Output the [x, y] coordinate of the center of the cell containing the given text.  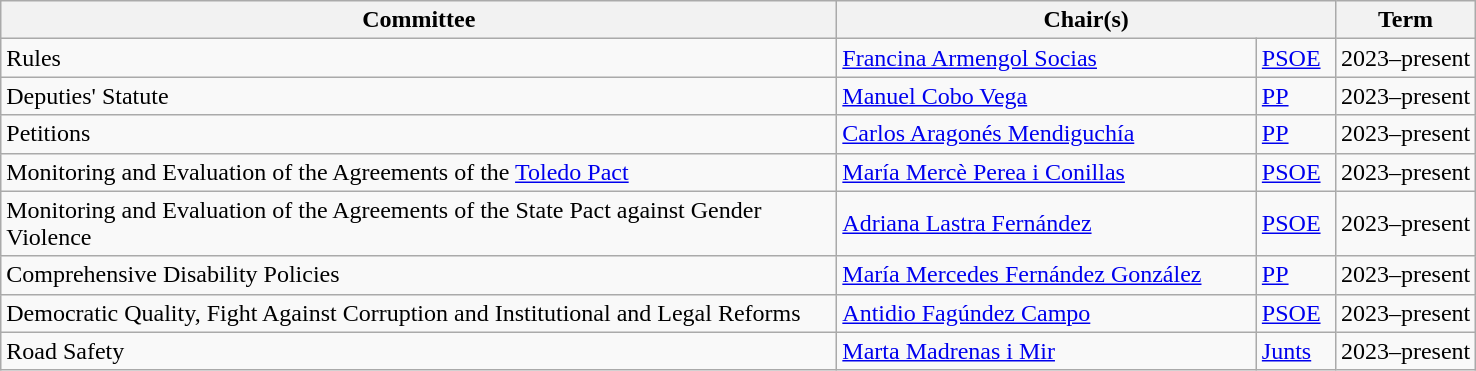
Rules [419, 58]
Democratic Quality, Fight Against Corruption and Institutional and Legal Reforms [419, 313]
Term [1405, 20]
Monitoring and Evaluation of the Agreements of the Toledo Pact [419, 172]
Junts [1296, 351]
Monitoring and Evaluation of the Agreements of the State Pact against Gender Violence [419, 224]
Chair(s) [1086, 20]
María Mercè Perea i Conillas [1047, 172]
Francina Armengol Socias [1047, 58]
Carlos Aragonés Mendiguchía [1047, 134]
Committee [419, 20]
Deputies' Statute [419, 96]
María Mercedes Fernández González [1047, 275]
Road Safety [419, 351]
Adriana Lastra Fernández [1047, 224]
Comprehensive Disability Policies [419, 275]
Antidio Fagúndez Campo [1047, 313]
Petitions [419, 134]
Marta Madrenas i Mir [1047, 351]
Manuel Cobo Vega [1047, 96]
